Identify which cell holds the provided text, then report its [x, y] central coordinate. 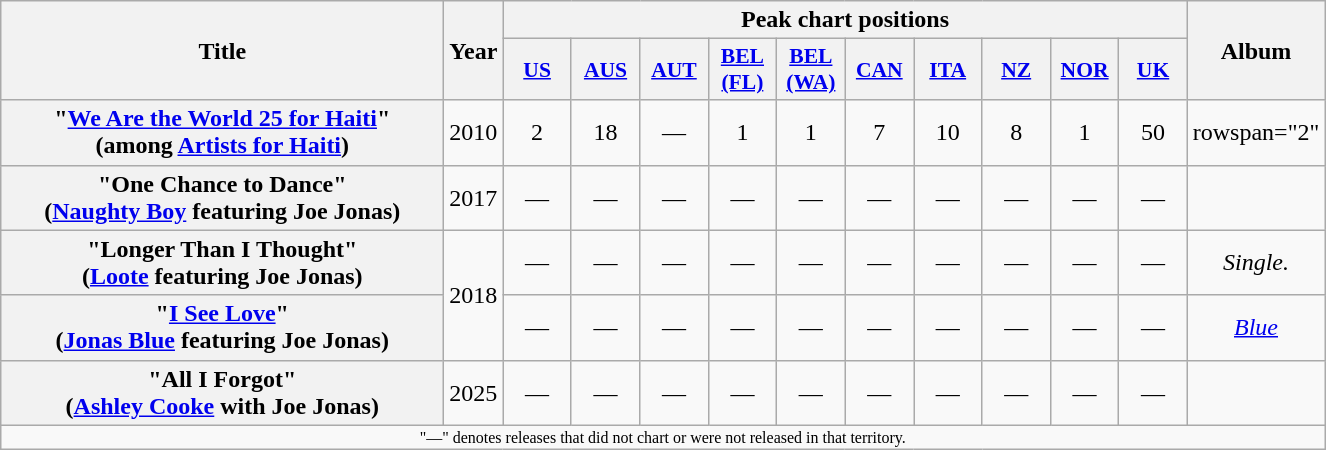
7 [879, 132]
Peak chart positions [845, 20]
rowspan="2" [1256, 132]
US [537, 70]
NZ [1016, 70]
Year [474, 50]
BEL(WA) [811, 70]
"All I Forgot"(Ashley Cooke with Joe Jonas) [222, 392]
Album [1256, 50]
"I See Love"(Jonas Blue featuring Joe Jonas) [222, 328]
"One Chance to Dance"(Naughty Boy featuring Joe Jonas) [222, 198]
BEL(FL) [742, 70]
8 [1016, 132]
50 [1153, 132]
10 [948, 132]
UK [1153, 70]
2025 [474, 392]
"—" denotes releases that did not chart or were not released in that territory. [663, 437]
CAN [879, 70]
2018 [474, 295]
AUS [605, 70]
2017 [474, 198]
Title [222, 50]
2 [537, 132]
Blue [1256, 328]
"Longer Than I Thought"(Loote featuring Joe Jonas) [222, 262]
ITA [948, 70]
2010 [474, 132]
NOR [1084, 70]
Single. [1256, 262]
AUT [674, 70]
18 [605, 132]
"We Are the World 25 for Haiti"(among Artists for Haiti) [222, 132]
